Output the [X, Y] coordinate of the center of the cell containing the given text.  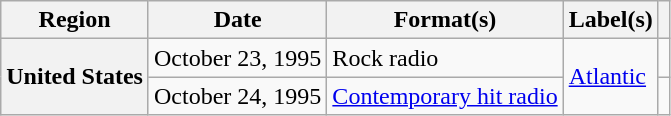
Region [75, 20]
October 24, 1995 [237, 96]
Contemporary hit radio [445, 96]
October 23, 1995 [237, 58]
Rock radio [445, 58]
Atlantic [610, 77]
Format(s) [445, 20]
Label(s) [610, 20]
Date [237, 20]
United States [75, 77]
